Extract the (X, Y) coordinate from the center of the cell holding the provided text.  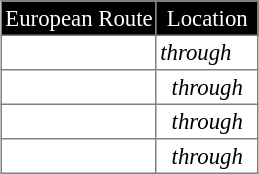
European Route (80, 18)
Location (207, 18)
